From the cell containing the given text, extract its center point as (x, y) coordinate. 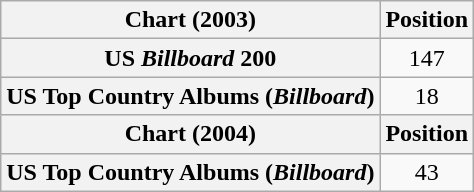
147 (427, 58)
US Billboard 200 (190, 58)
43 (427, 172)
Chart (2004) (190, 134)
Chart (2003) (190, 20)
18 (427, 96)
